Determine the [x, y] coordinate at the center of the cell enclosing the given text.  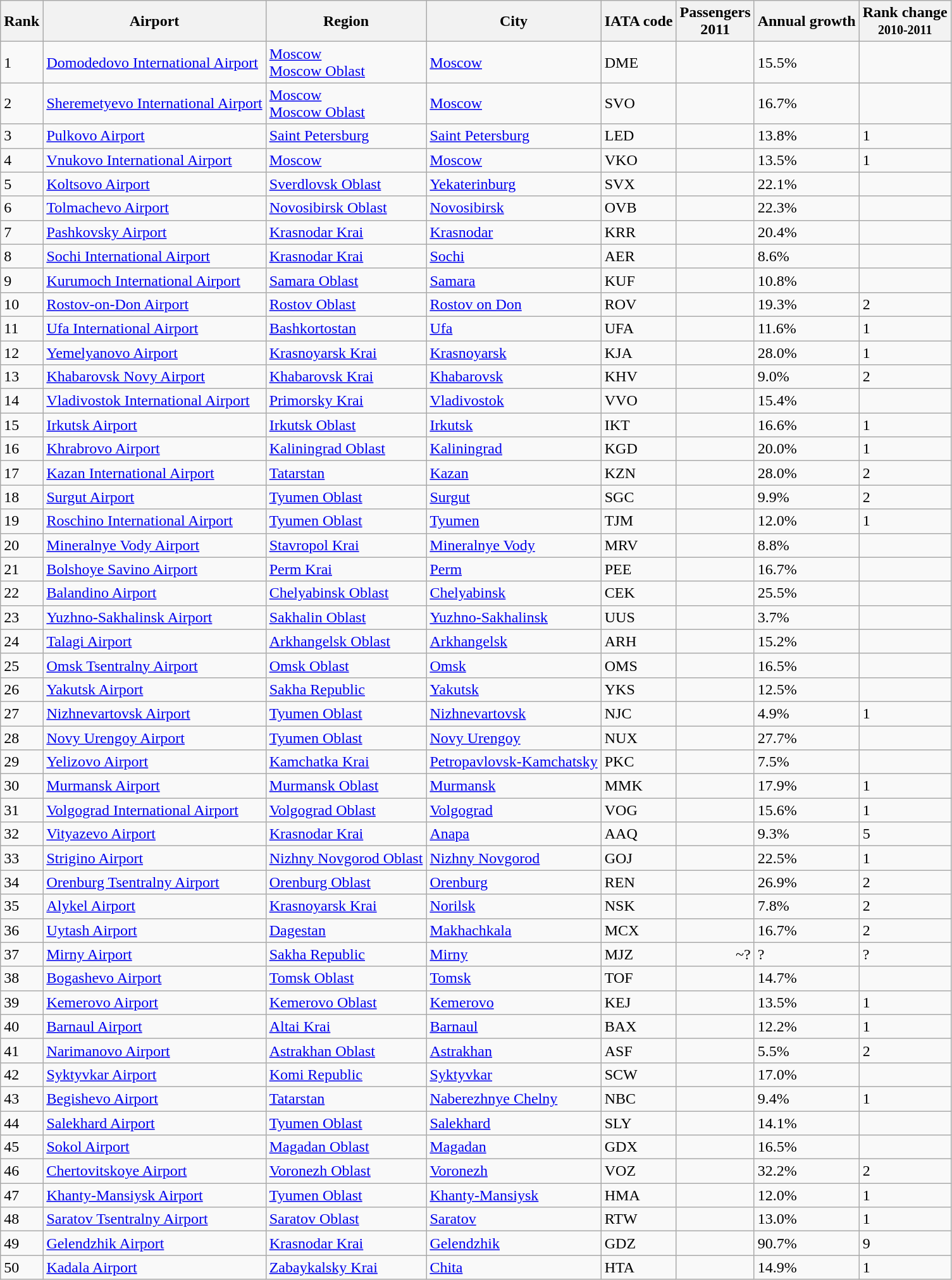
Orenburg [514, 882]
AER [639, 256]
Passengers2011 [715, 22]
Chelyabinsk Oblast [346, 593]
17.0% [807, 1074]
Orenburg Tsentralny Airport [154, 882]
46 [22, 1171]
ROV [639, 304]
13.8% [807, 136]
Ufa [514, 328]
40 [22, 1026]
5.5% [807, 1050]
Volgograd [514, 810]
Kurumoch International Airport [154, 280]
UUS [639, 617]
Vityazevo Airport [154, 834]
14 [22, 401]
IKT [639, 425]
32 [22, 834]
Astrakhan [514, 1050]
Bolshoye Savino Airport [154, 569]
Syktyvkar Airport [154, 1074]
15.6% [807, 810]
Omsk [514, 665]
25.5% [807, 593]
Yelizovo Airport [154, 762]
GDX [639, 1147]
3 [22, 136]
REN [639, 882]
Mirny Airport [154, 954]
Yuzhno-Sakhalinsk [514, 617]
Khabarovsk Krai [346, 377]
SVX [639, 184]
9.9% [807, 497]
VOG [639, 810]
Vladivostok International Airport [154, 401]
MMK [639, 786]
Gelendzhik [514, 1243]
Mineralnye Vody Airport [154, 545]
KZN [639, 473]
49 [22, 1243]
38 [22, 978]
RTW [639, 1219]
Novy Urengoy [514, 738]
19 [22, 521]
Kamchatka Krai [346, 762]
47 [22, 1195]
7 [22, 232]
Pashkovsky Airport [154, 232]
Kaliningrad [514, 449]
HMA [639, 1195]
Talagi Airport [154, 641]
Naberezhnye Chelny [514, 1098]
NSK [639, 906]
Begishevo Airport [154, 1098]
ARH [639, 641]
41 [22, 1050]
MRV [639, 545]
8.8% [807, 545]
8 [22, 256]
17.9% [807, 786]
Stavropol Krai [346, 545]
Irkutsk Oblast [346, 425]
TJM [639, 521]
Narimanovo Airport [154, 1050]
Sochi [514, 256]
Yakutsk [514, 689]
12.5% [807, 689]
MJZ [639, 954]
Airport [154, 22]
Tomsk Oblast [346, 978]
13 [22, 377]
4.9% [807, 713]
Omsk Oblast [346, 665]
Arkhangelsk Oblast [346, 641]
32.2% [807, 1171]
Perm Krai [346, 569]
Ufa International Airport [154, 328]
Pulkovo Airport [154, 136]
Region [346, 22]
Strigino Airport [154, 858]
16.6% [807, 425]
OVB [639, 208]
42 [22, 1074]
Voronezh [514, 1171]
24 [22, 641]
20.4% [807, 232]
Zabaykalsky Krai [346, 1267]
Samara [514, 280]
Makhachkala [514, 930]
OMS [639, 665]
11.6% [807, 328]
LED [639, 136]
Nizhnevartovsk Airport [154, 713]
KRR [639, 232]
22.1% [807, 184]
Tomsk [514, 978]
Nizhny Novgorod [514, 858]
37 [22, 954]
43 [22, 1098]
Perm [514, 569]
Sochi International Airport [154, 256]
SGC [639, 497]
34 [22, 882]
Barnaul [514, 1026]
KUF [639, 280]
Kaliningrad Oblast [346, 449]
Rostov-on-Don Airport [154, 304]
Primorsky Krai [346, 401]
13.0% [807, 1219]
27 [22, 713]
Chelyabinsk [514, 593]
Sheremetyevo International Airport [154, 104]
26.9% [807, 882]
Salekhard [514, 1123]
Koltsovo Airport [154, 184]
Nizhny Novgorod Oblast [346, 858]
SLY [639, 1123]
Annual growth [807, 22]
14.7% [807, 978]
Murmansk [514, 786]
15.5% [807, 62]
20.0% [807, 449]
Sakhalin Oblast [346, 617]
Sverdlovsk Oblast [346, 184]
15 [22, 425]
BAX [639, 1026]
Dagestan [346, 930]
Bogashevo Airport [154, 978]
Gelendzhik Airport [154, 1243]
PKC [639, 762]
9.4% [807, 1098]
21 [22, 569]
KHV [639, 377]
Barnaul Airport [154, 1026]
Murmansk Airport [154, 786]
NBC [639, 1098]
18 [22, 497]
Novosibirsk Oblast [346, 208]
Sokol Airport [154, 1147]
Mirny [514, 954]
23 [22, 617]
Yemelyanovo Airport [154, 352]
KJA [639, 352]
VKO [639, 160]
ASF [639, 1050]
50 [22, 1267]
Saratov [514, 1219]
GDZ [639, 1243]
16 [22, 449]
Yakutsk Airport [154, 689]
Magadan Oblast [346, 1147]
SCW [639, 1074]
Volgograd Oblast [346, 810]
Nizhnevartovsk [514, 713]
Kemerovo Oblast [346, 1002]
Krasnodar [514, 232]
Magadan [514, 1147]
28 [22, 738]
Khabarovsk [514, 377]
Vladivostok [514, 401]
45 [22, 1147]
Rank change2010-2011 [905, 22]
33 [22, 858]
DME [639, 62]
~? [715, 954]
Kemerovo Airport [154, 1002]
Kadala Airport [154, 1267]
Kazan [514, 473]
AAQ [639, 834]
31 [22, 810]
IATA code [639, 22]
10.8% [807, 280]
7.5% [807, 762]
15.4% [807, 401]
KEJ [639, 1002]
Astrakhan Oblast [346, 1050]
Vnukovo International Airport [154, 160]
UFA [639, 328]
Domodedovo International Airport [154, 62]
6 [22, 208]
Balandino Airport [154, 593]
39 [22, 1002]
17 [22, 473]
22 [22, 593]
29 [22, 762]
Alykel Airport [154, 906]
90.7% [807, 1243]
Samara Oblast [346, 280]
Khanty-Mansiysk [514, 1195]
12.2% [807, 1026]
10 [22, 304]
Saratov Oblast [346, 1219]
Khrabrovo Airport [154, 449]
Roschino International Airport [154, 521]
MCX [639, 930]
VOZ [639, 1171]
Chita [514, 1267]
Krasnoyarsk [514, 352]
Arkhangelsk [514, 641]
9.0% [807, 377]
Komi Republic [346, 1074]
VVO [639, 401]
3.7% [807, 617]
Yekaterinburg [514, 184]
20 [22, 545]
Khanty-Mansiysk Airport [154, 1195]
15.2% [807, 641]
Norilsk [514, 906]
Altai Krai [346, 1026]
22.3% [807, 208]
14.1% [807, 1123]
12 [22, 352]
Anapa [514, 834]
Irkutsk Airport [154, 425]
Kazan International Airport [154, 473]
HTA [639, 1267]
25 [22, 665]
35 [22, 906]
Salekhard Airport [154, 1123]
Saratov Tsentralny Airport [154, 1219]
19.3% [807, 304]
Tyumen [514, 521]
22.5% [807, 858]
Novy Urengoy Airport [154, 738]
7.8% [807, 906]
48 [22, 1219]
8.6% [807, 256]
9.3% [807, 834]
NUX [639, 738]
Khabarovsk Novy Airport [154, 377]
14.9% [807, 1267]
CEK [639, 593]
NJC [639, 713]
Mineralnye Vody [514, 545]
Chertovitskoye Airport [154, 1171]
Rostov Oblast [346, 304]
City [514, 22]
Surgut [514, 497]
44 [22, 1123]
Petropavlovsk-Kamchatsky [514, 762]
Rank [22, 22]
KGD [639, 449]
Kemerovo [514, 1002]
36 [22, 930]
Voronezh Oblast [346, 1171]
Yuzhno-Sakhalinsk Airport [154, 617]
TOF [639, 978]
Murmansk Oblast [346, 786]
Bashkortostan [346, 328]
Orenburg Oblast [346, 882]
Omsk Tsentralny Airport [154, 665]
Rostov on Don [514, 304]
YKS [639, 689]
Surgut Airport [154, 497]
Novosibirsk [514, 208]
11 [22, 328]
Irkutsk [514, 425]
4 [22, 160]
Volgograd International Airport [154, 810]
PEE [639, 569]
Uytash Airport [154, 930]
SVO [639, 104]
GOJ [639, 858]
26 [22, 689]
Tolmachevo Airport [154, 208]
Syktyvkar [514, 1074]
30 [22, 786]
27.7% [807, 738]
